Capture the cell that displays the provided text and extract its [X, Y] central coordinate. 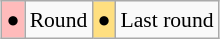
Round [59, 20]
Last round [168, 20]
